Search for the cell housing the specified text and yield its [x, y] center coordinate. 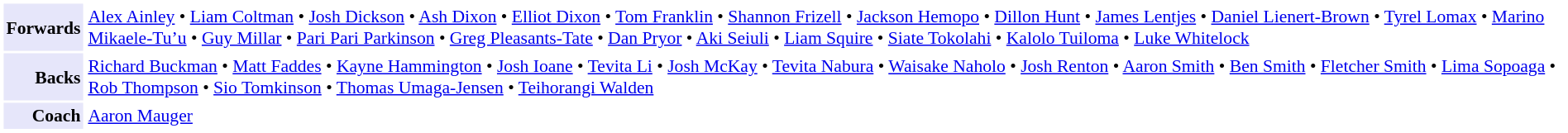
Aaron Mauger [825, 116]
Backs [43, 76]
Coach [43, 116]
Forwards [43, 26]
